Provide the [x, y] coordinate of the cell's center where the given text is located.  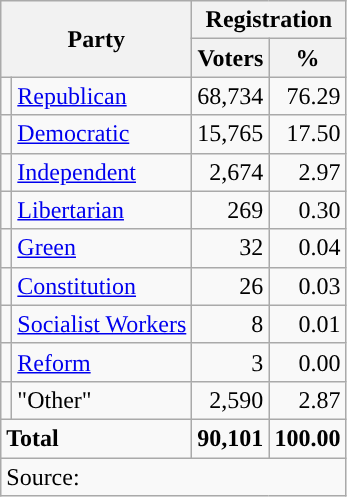
2,590 [230, 400]
Total [96, 438]
100.00 [308, 438]
Independent [102, 172]
3 [230, 362]
68,734 [230, 96]
2.97 [308, 172]
Constitution [102, 286]
90,101 [230, 438]
Republican [102, 96]
32 [230, 248]
% [308, 58]
269 [230, 210]
Party [96, 39]
Democratic [102, 134]
15,765 [230, 134]
76.29 [308, 96]
8 [230, 324]
Green [102, 248]
0.01 [308, 324]
0.03 [308, 286]
"Other" [102, 400]
17.50 [308, 134]
0.00 [308, 362]
2.87 [308, 400]
2,674 [230, 172]
Source: [174, 477]
Registration [269, 20]
Socialist Workers [102, 324]
0.04 [308, 248]
Voters [230, 58]
Libertarian [102, 210]
26 [230, 286]
Reform [102, 362]
0.30 [308, 210]
